Pinpoint the cell where the given text exists, returning its (X, Y) midpoint coordinate. 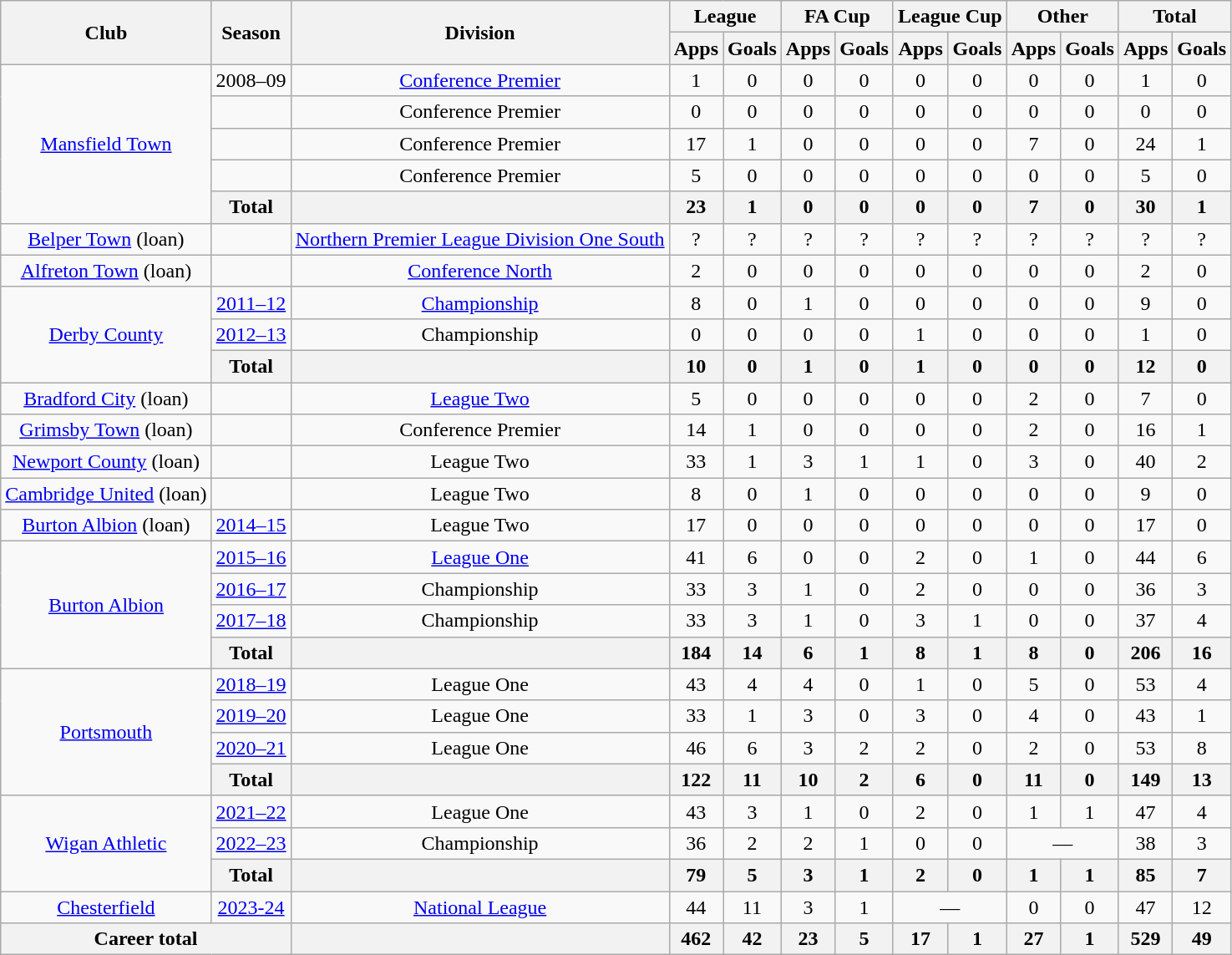
Mansfield Town (106, 144)
2008–09 (251, 80)
79 (696, 875)
Career total (145, 939)
Newport County (loan) (106, 462)
462 (696, 939)
529 (1145, 939)
Season (251, 33)
Derby County (106, 334)
2014–15 (251, 526)
Northern Premier League Division One South (479, 239)
Chesterfield (106, 907)
2011–12 (251, 302)
206 (1145, 653)
Burton Albion (loan) (106, 526)
2018–19 (251, 684)
2022–23 (251, 843)
2020–21 (251, 748)
Division (479, 33)
Club (106, 33)
27 (1033, 939)
122 (696, 780)
30 (1145, 207)
Alfreton Town (loan) (106, 271)
13 (1202, 780)
2019–20 (251, 716)
Wigan Athletic (106, 843)
46 (696, 748)
24 (1145, 144)
2016–17 (251, 589)
2015–16 (251, 557)
37 (1145, 621)
2012–13 (251, 334)
National League (479, 907)
49 (1202, 939)
Grimsby Town (loan) (106, 430)
2023-24 (251, 907)
Conference North (479, 271)
41 (696, 557)
Burton Albion (106, 605)
FA Cup (837, 17)
149 (1145, 780)
184 (696, 653)
Bradford City (loan) (106, 399)
85 (1145, 875)
League (725, 17)
Cambridge United (loan) (106, 494)
Portsmouth (106, 732)
40 (1145, 462)
Other (1062, 17)
2021–22 (251, 811)
38 (1145, 843)
League Cup (950, 17)
42 (753, 939)
2017–18 (251, 621)
Belper Town (loan) (106, 239)
